Identify which cell holds the provided text, then report its (X, Y) central coordinate. 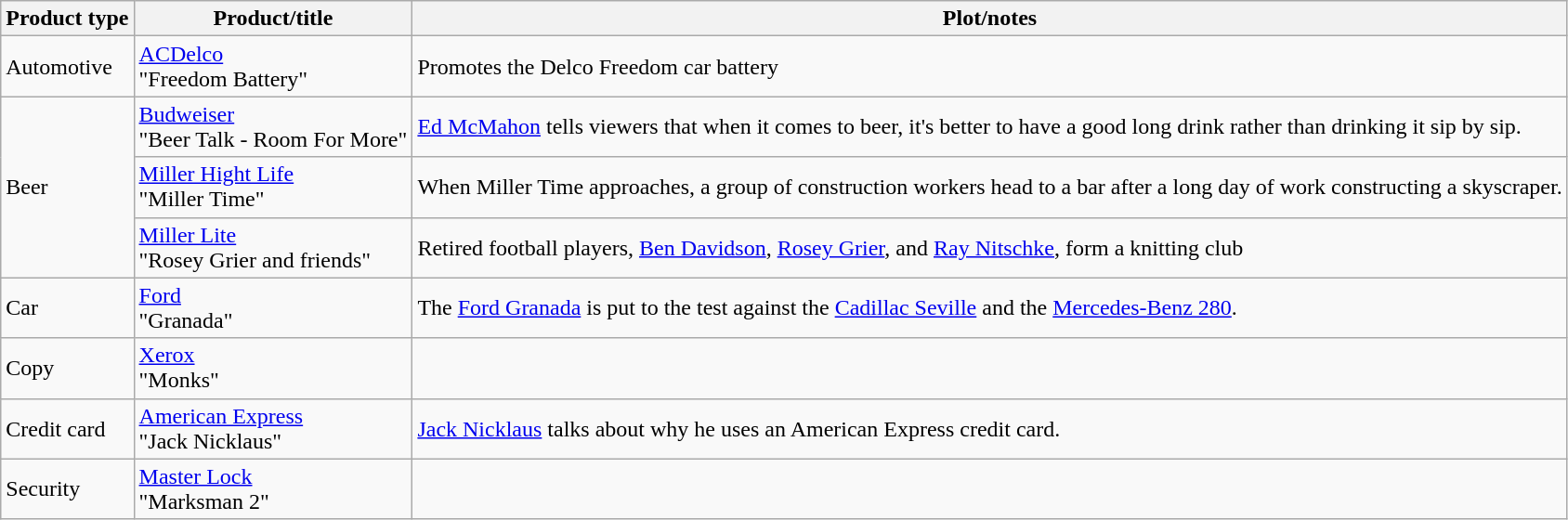
Credit card (67, 429)
Copy (67, 368)
The Ford Granada is put to the test against the Cadillac Seville and the Mercedes-Benz 280. (990, 308)
ACDelco"Freedom Battery" (273, 67)
Retired football players, Ben Davidson, Rosey Grier, and Ray Nitschke, form a knitting club (990, 247)
Miller Lite"Rosey Grier and friends" (273, 247)
Security (67, 488)
Budweiser"Beer Talk - Room For More" (273, 126)
Ford"Granada" (273, 308)
Master Lock"Marksman 2" (273, 488)
Ed McMahon tells viewers that when it comes to beer, it's better to have a good long drink rather than drinking it sip by sip. (990, 126)
Miller Hight Life"Miller Time" (273, 188)
Xerox"Monks" (273, 368)
Plot/notes (990, 19)
Promotes the Delco Freedom car battery (990, 67)
Car (67, 308)
Jack Nicklaus talks about why he uses an American Express credit card. (990, 429)
When Miller Time approaches, a group of construction workers head to a bar after a long day of work constructing a skyscraper. (990, 188)
Product/title (273, 19)
American Express"Jack Nicklaus" (273, 429)
Product type (67, 19)
Beer (67, 188)
Automotive (67, 67)
